Locate the cell with the specified text and output its (x, y) center coordinate. 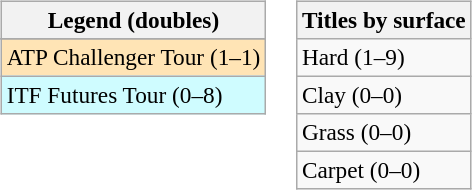
Titles by surface (384, 20)
ATP Challenger Tour (1–1) (133, 57)
Grass (0–0) (384, 133)
Legend (doubles) (133, 20)
Clay (0–0) (384, 95)
Hard (1–9) (384, 57)
ITF Futures Tour (0–8) (133, 95)
Carpet (0–0) (384, 171)
